Determine the [x, y] coordinate at the center of the cell enclosing the given text.  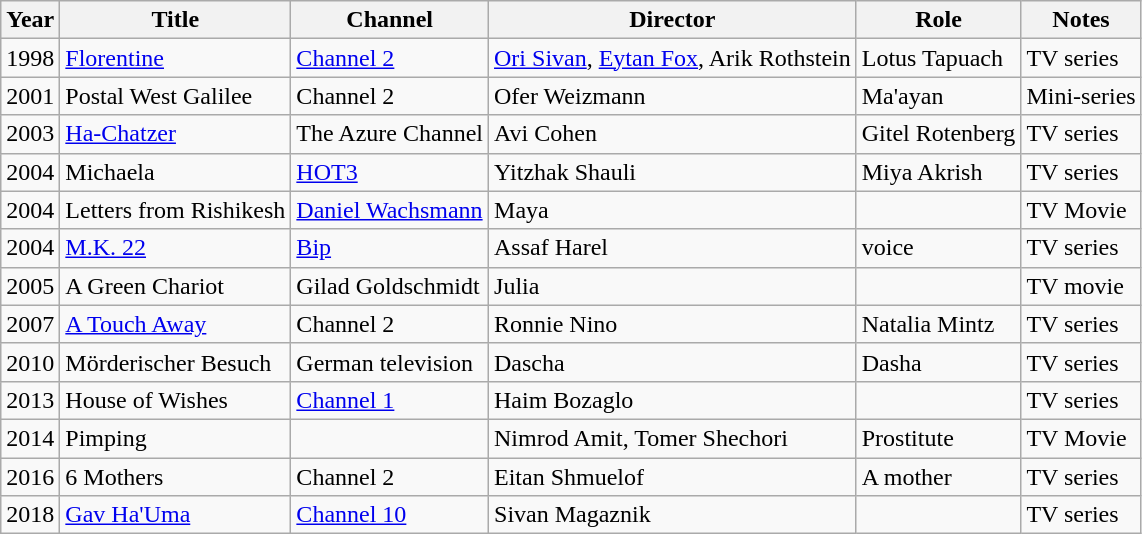
Channel 10 [390, 515]
Director [673, 20]
Ronnie Nino [673, 324]
Role [938, 20]
Daniel Wachsmann [390, 210]
Haim Bozaglo [673, 400]
Yitzhak Shauli [673, 172]
2013 [30, 400]
A Touch Away [176, 324]
voice [938, 248]
2007 [30, 324]
Letters from Rishikesh [176, 210]
Maya [673, 210]
A mother [938, 477]
1998 [30, 58]
2001 [30, 96]
Sivan Magaznik [673, 515]
The Azure Channel [390, 134]
Notes [1081, 20]
Avi Cohen [673, 134]
Nimrod Amit, Tomer Shechori [673, 438]
2005 [30, 286]
Mini-series [1081, 96]
Gav Ha'Uma [176, 515]
Florentine [176, 58]
Title [176, 20]
Pimping [176, 438]
Miya Akrish [938, 172]
TV movie [1081, 286]
Julia [673, 286]
Lotus Tapuach [938, 58]
Channel 1 [390, 400]
Michaela [176, 172]
Ha-Chatzer [176, 134]
Assaf Harel [673, 248]
A Green Chariot [176, 286]
Eitan Shmuelof [673, 477]
2014 [30, 438]
Mörderischer Besuch [176, 362]
Dascha [673, 362]
2016 [30, 477]
Year [30, 20]
German television [390, 362]
Ori Sivan, Eytan Fox, Arik Rothstein [673, 58]
Dasha [938, 362]
Gitel Rotenberg [938, 134]
M.K. 22 [176, 248]
House of Wishes [176, 400]
HOT3 [390, 172]
2010 [30, 362]
Ma'ayan [938, 96]
Channel [390, 20]
2018 [30, 515]
Postal West Galilee [176, 96]
Ofer Weizmann [673, 96]
Bip [390, 248]
2003 [30, 134]
Prostitute [938, 438]
Gilad Goldschmidt [390, 286]
Natalia Mintz [938, 324]
6 Mothers [176, 477]
